From the cell containing the given text, extract its center point as [x, y] coordinate. 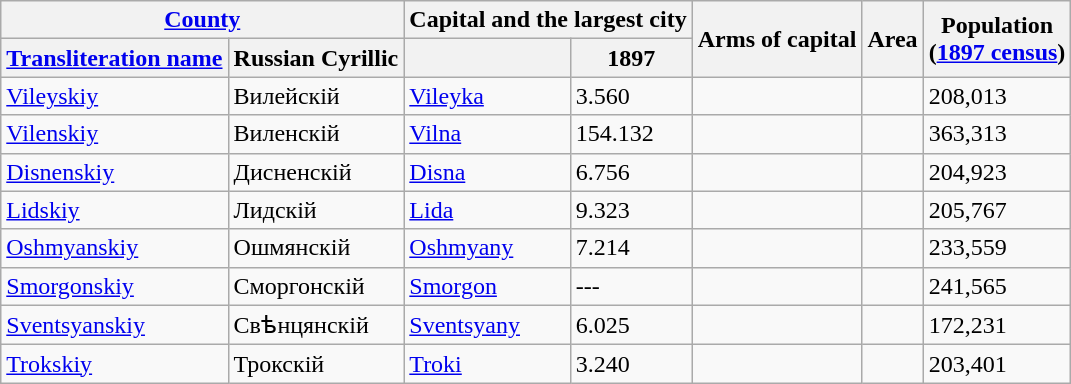
Area [892, 39]
County [202, 20]
Ошмянскій [316, 248]
Lida [488, 210]
Виленскій [316, 134]
Troki [488, 364]
Oshmyanskiy [114, 248]
Vilna [488, 134]
7.214 [631, 248]
9.323 [631, 210]
Sventsyanskiy [114, 325]
172,231 [997, 325]
233,559 [997, 248]
Arms of capital [777, 39]
Capital and the largest city [548, 20]
1897 [631, 58]
Russian Cyrillic [316, 58]
Vilenskiy [114, 134]
204,923 [997, 172]
Трокскій [316, 364]
Transliteration name [114, 58]
Smorgon [488, 286]
--- [631, 286]
Лидскій [316, 210]
3.240 [631, 364]
363,313 [997, 134]
6.025 [631, 325]
Сморгонскій [316, 286]
241,565 [997, 286]
Smorgonskiy [114, 286]
Vileyskiy [114, 96]
Population(1897 census) [997, 39]
3.560 [631, 96]
Вилейскій [316, 96]
Disna [488, 172]
Свѣнцянскій [316, 325]
203,401 [997, 364]
Oshmyany [488, 248]
Sventsyany [488, 325]
Disnenskiy [114, 172]
Trokskiy [114, 364]
Дисненскій [316, 172]
6.756 [631, 172]
Vileyka [488, 96]
208,013 [997, 96]
205,767 [997, 210]
Lidskiy [114, 210]
154.132 [631, 134]
